Find where the given text appears and provide that cell's center as [X, Y] coordinate. 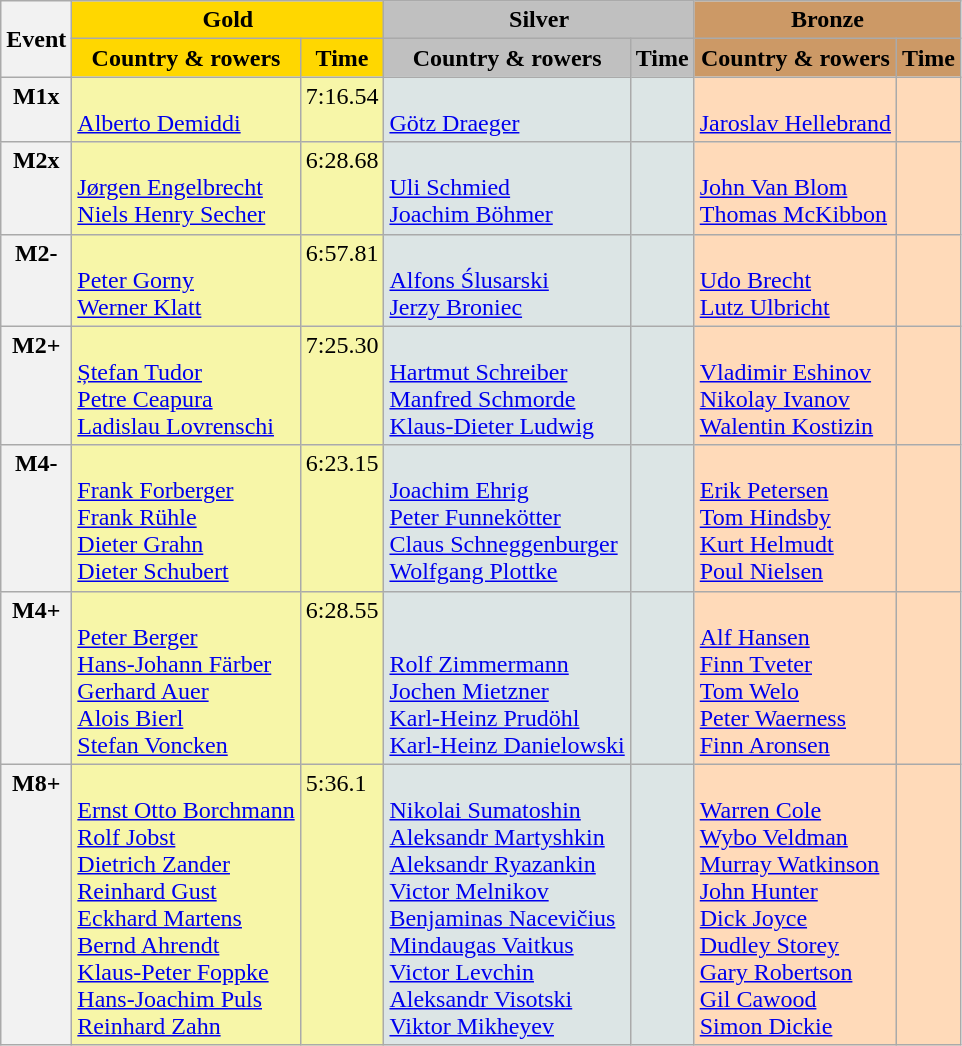
Frank Forberger Frank Rühle Dieter Grahn Dieter Schubert [186, 518]
6:23.15 [342, 518]
6:28.68 [342, 188]
7:16.54 [342, 110]
Götz Draeger [507, 110]
M2x [36, 188]
Peter Berger Hans-Johann Färber Gerhard Auer Alois Bierl Stefan Voncken [186, 678]
M1x [36, 110]
Joachim Ehrig Peter Funnekötter Claus Schneggenburger Wolfgang Plottke [507, 518]
Uli SchmiedJoachim Böhmer [507, 188]
Rolf Zimmermann Jochen Mietzner Karl-Heinz Prudöhl Karl-Heinz Danielowski [507, 678]
M4+ [36, 678]
Erik Petersen Tom Hindsby Kurt Helmudt Poul Nielsen [795, 518]
Jørgen EngelbrechtNiels Henry Secher [186, 188]
Jaroslav Hellebrand [795, 110]
Peter Gorny Werner Klatt [186, 280]
Alberto Demiddi [186, 110]
Alfons Ślusarski Jerzy Broniec [507, 280]
M2+ [36, 386]
Bronze [827, 20]
7:25.30 [342, 386]
Vladimir Eshinov Nikolay Ivanov Walentin Kostizin [795, 386]
Event [36, 39]
John Van BlomThomas McKibbon [795, 188]
Hartmut Schreiber Manfred Schmorde Klaus-Dieter Ludwig [507, 386]
Warren Cole Wybo Veldman Murray Watkinson John Hunter Dick Joyce Dudley Storey Gary Robertson Gil Cawood Simon Dickie [795, 904]
Alf Hansen Finn Tveter Tom Welo Peter Waerness Finn Aronsen [795, 678]
6:28.55 [342, 678]
M8+ [36, 904]
Ernst Otto Borchmann Rolf Jobst Dietrich Zander Reinhard Gust Eckhard Martens Bernd Ahrendt Klaus-Peter Foppke Hans-Joachim Puls Reinhard Zahn [186, 904]
M2- [36, 280]
Udo Brecht Lutz Ulbricht [795, 280]
M4- [36, 518]
Silver [539, 20]
Ștefan Tudor Petre Ceapura Ladislau Lovrenschi [186, 386]
6:57.81 [342, 280]
5:36.1 [342, 904]
Gold [228, 20]
